Scan for the cell matching the given text and deliver its [x, y] coordinate at center. 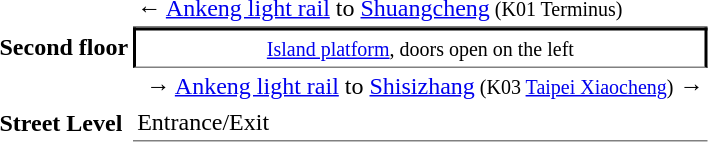
Island platform, doors open on the left [420, 48]
Entrance/Exit [420, 123]
→ Ankeng light rail to Shisizhang (K03 Taipei Xiaocheng) → [425, 86]
